Determine the (X, Y) coordinate at the center of the cell enclosing the given text.  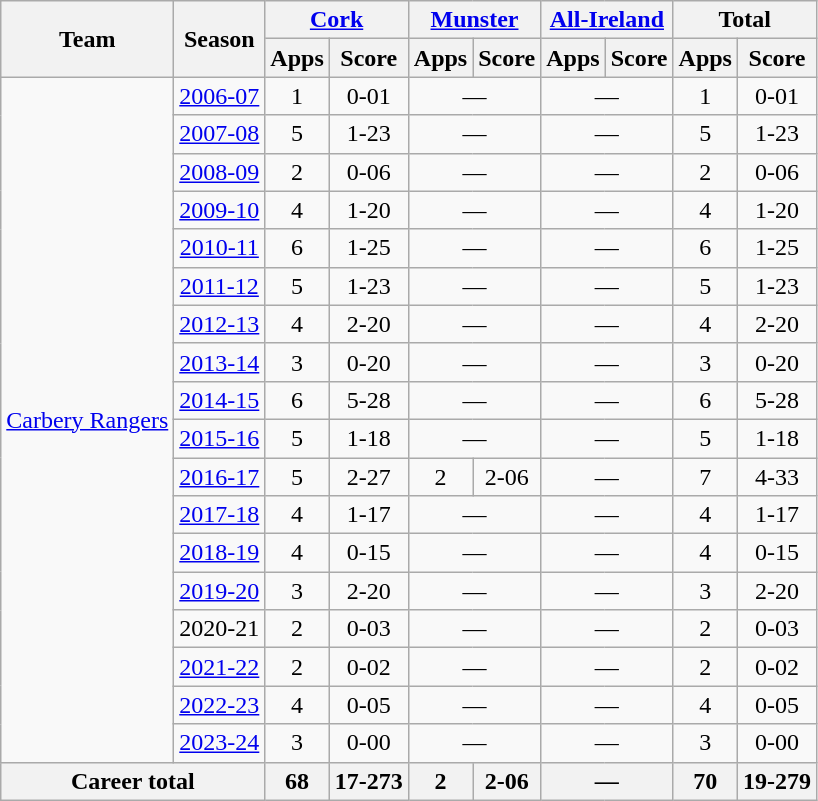
2014-15 (220, 400)
Munster (474, 20)
2020-21 (220, 629)
2021-22 (220, 667)
70 (705, 781)
Season (220, 39)
All-Ireland (607, 20)
2007-08 (220, 134)
68 (297, 781)
2010-11 (220, 248)
Career total (133, 781)
Carbery Rangers (88, 420)
Cork (336, 20)
2011-12 (220, 286)
2009-10 (220, 210)
2022-23 (220, 705)
2006-07 (220, 96)
7 (705, 477)
4-33 (776, 477)
2023-24 (220, 743)
Total (744, 20)
2013-14 (220, 362)
2016-17 (220, 477)
2-27 (368, 477)
2008-09 (220, 172)
Team (88, 39)
2017-18 (220, 515)
19-279 (776, 781)
2015-16 (220, 438)
2019-20 (220, 591)
2012-13 (220, 324)
17-273 (368, 781)
2018-19 (220, 553)
